From the cell containing the given text, extract its center point as [X, Y] coordinate. 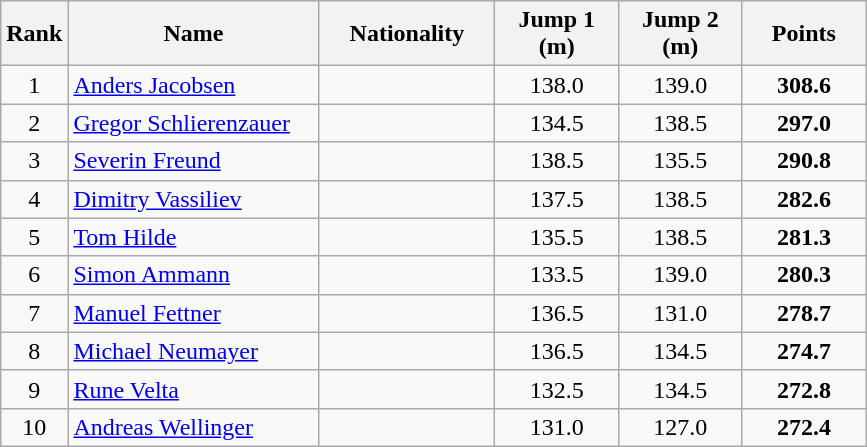
Anders Jacobsen [194, 85]
7 [34, 313]
297.0 [804, 123]
132.5 [557, 389]
280.3 [804, 275]
133.5 [557, 275]
Jump 1 (m) [557, 34]
278.7 [804, 313]
5 [34, 237]
308.6 [804, 85]
Points [804, 34]
Severin Freund [194, 161]
1 [34, 85]
281.3 [804, 237]
2 [34, 123]
Michael Neumayer [194, 351]
272.8 [804, 389]
9 [34, 389]
272.4 [804, 427]
Tom Hilde [194, 237]
Name [194, 34]
Gregor Schlierenzauer [194, 123]
290.8 [804, 161]
Rank [34, 34]
137.5 [557, 199]
Nationality [407, 34]
127.0 [681, 427]
282.6 [804, 199]
3 [34, 161]
6 [34, 275]
Dimitry Vassiliev [194, 199]
8 [34, 351]
10 [34, 427]
Jump 2 (m) [681, 34]
Rune Velta [194, 389]
4 [34, 199]
Simon Ammann [194, 275]
Manuel Fettner [194, 313]
274.7 [804, 351]
138.0 [557, 85]
Andreas Wellinger [194, 427]
